Output the [X, Y] coordinate of the center of the cell containing the given text.  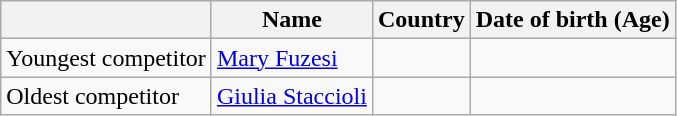
Mary Fuzesi [292, 58]
Giulia Staccioli [292, 96]
Oldest competitor [106, 96]
Name [292, 20]
Date of birth (Age) [572, 20]
Youngest competitor [106, 58]
Country [421, 20]
